Scan for the cell matching the given text and deliver its [X, Y] coordinate at center. 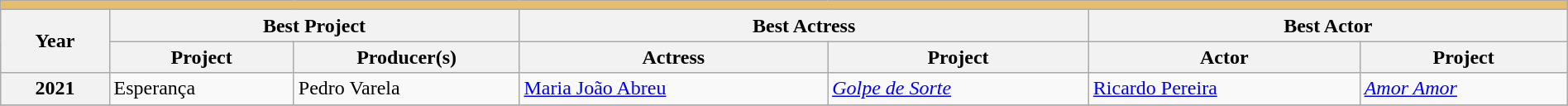
Esperança [202, 89]
Best Actor [1328, 26]
Year [55, 41]
Best Actress [804, 26]
Ricardo Pereira [1224, 89]
Amor Amor [1464, 89]
Pedro Varela [407, 89]
Actor [1224, 57]
Producer(s) [407, 57]
Maria João Abreu [673, 89]
Best Project [314, 26]
Actress [673, 57]
Golpe de Sorte [958, 89]
2021 [55, 89]
